Return the [x, y] coordinate for the center point of the cell that contains the specified text.  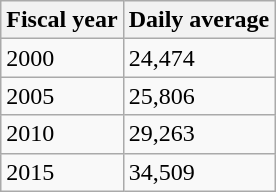
Daily average [199, 20]
2010 [62, 134]
2015 [62, 172]
29,263 [199, 134]
2005 [62, 96]
24,474 [199, 58]
2000 [62, 58]
25,806 [199, 96]
34,509 [199, 172]
Fiscal year [62, 20]
